Detect which cell encompasses the target text, then output its (X, Y) center coordinate. 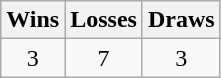
Losses (104, 20)
7 (104, 58)
Wins (33, 20)
Draws (181, 20)
